Capture the cell that displays the provided text and extract its (X, Y) central coordinate. 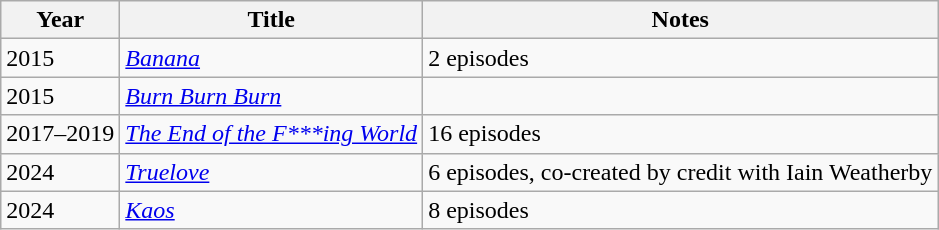
Burn Burn Burn (272, 96)
2 episodes (680, 58)
Title (272, 20)
6 episodes, co-created by credit with Iain Weatherby (680, 172)
8 episodes (680, 210)
Notes (680, 20)
Truelove (272, 172)
2017–2019 (60, 134)
16 episodes (680, 134)
Banana (272, 58)
The End of the F***ing World (272, 134)
Year (60, 20)
Kaos (272, 210)
